Locate the cell with the specified text and output its (X, Y) center coordinate. 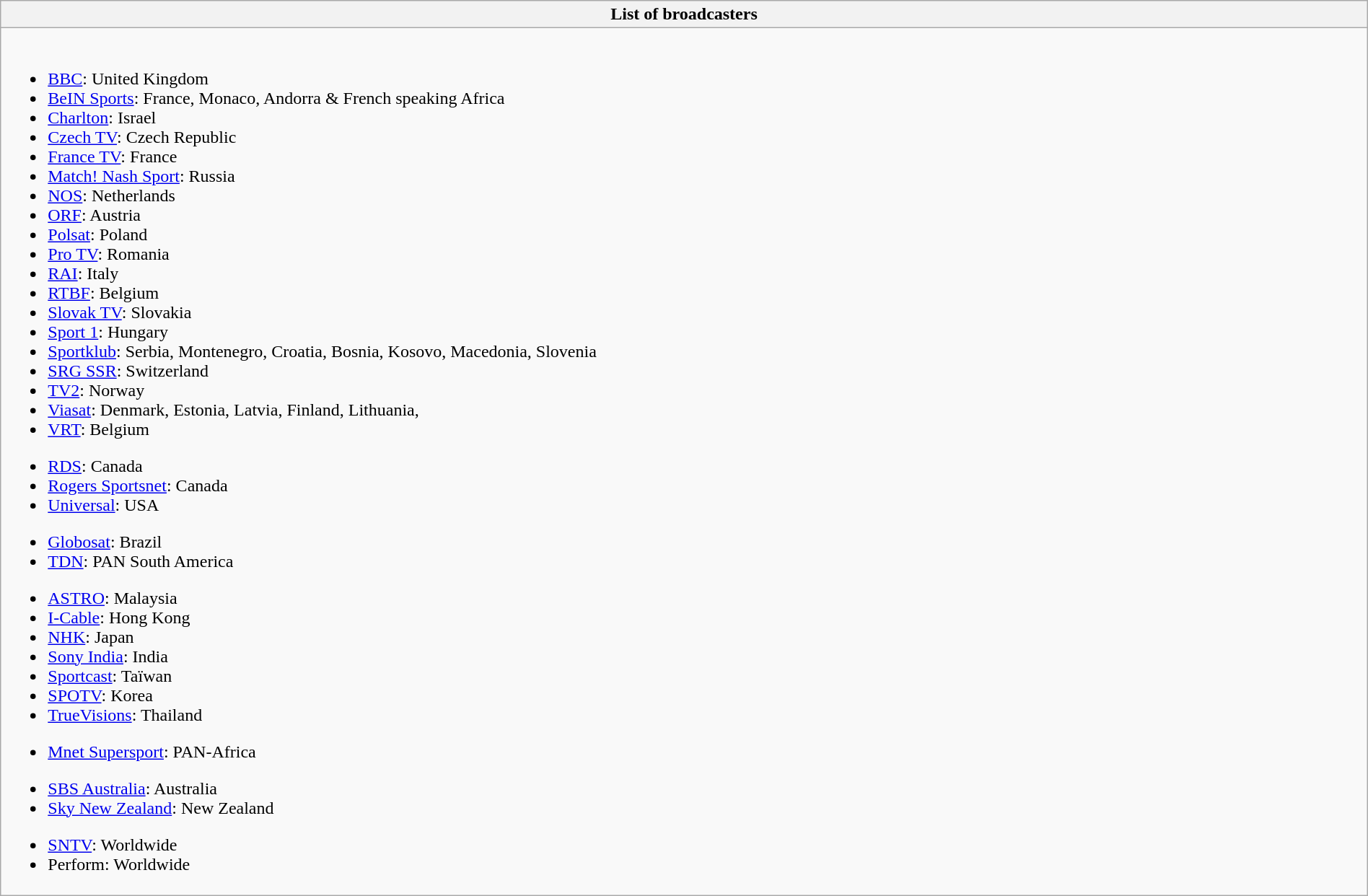
List of broadcasters (684, 14)
